Capture the cell that displays the provided text and extract its (x, y) central coordinate. 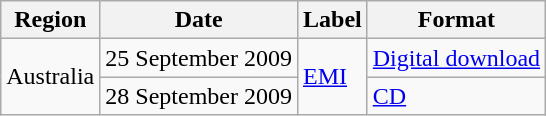
Format (456, 20)
EMI (332, 77)
CD (456, 96)
Date (199, 20)
Label (332, 20)
28 September 2009 (199, 96)
Digital download (456, 58)
Region (50, 20)
25 September 2009 (199, 58)
Australia (50, 77)
